Pinpoint the cell where the given text exists, returning its [X, Y] midpoint coordinate. 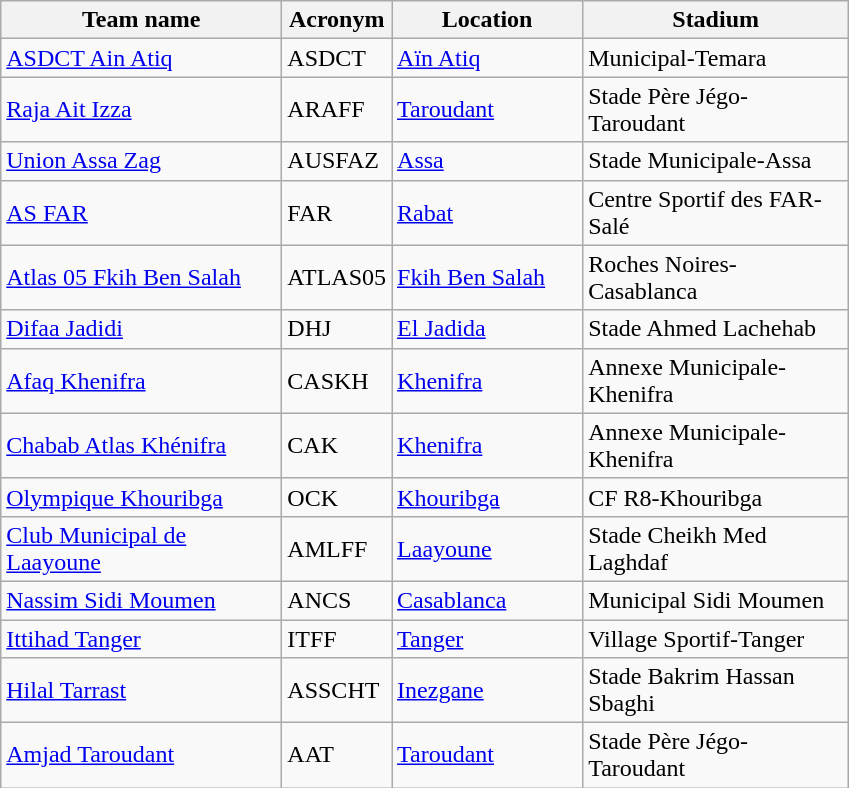
Raja Ait Izza [142, 110]
AS FAR [142, 212]
DHJ [337, 329]
Laayoune [488, 548]
ASSCHT [337, 690]
Atlas 05 Fkih Ben Salah [142, 278]
ITFF [337, 639]
Amjad Taroudant [142, 756]
El Jadida [488, 329]
FAR [337, 212]
CASKH [337, 380]
Rabat [488, 212]
Stade Cheikh Med Laghdaf [716, 548]
OCK [337, 497]
Difaa Jadidi [142, 329]
Village Sportif-Tanger [716, 639]
ASDCT [337, 58]
ASDCT Ain Atiq [142, 58]
Union Assa Zag [142, 161]
Stade Bakrim Hassan Sbaghi [716, 690]
ATLAS05 [337, 278]
Olympique Khouribga [142, 497]
Municipal-Temara [716, 58]
Afaq Khenifra [142, 380]
Aïn Atiq [488, 58]
Nassim Sidi Moumen [142, 600]
Stade Municipale-Assa [716, 161]
Centre Sportif des FAR-Salé [716, 212]
Team name [142, 20]
AAT [337, 756]
ARAFF [337, 110]
Hilal Tarrast [142, 690]
Fkih Ben Salah [488, 278]
Inezgane [488, 690]
Casablanca [488, 600]
Stadium [716, 20]
Tanger [488, 639]
Municipal Sidi Moumen [716, 600]
Ittihad Tanger [142, 639]
Roches Noires-Casablanca [716, 278]
Khouribga [488, 497]
Stade Ahmed Lachehab [716, 329]
Club Municipal de Laayoune [142, 548]
Assa [488, 161]
CF R8-Khouribga [716, 497]
AMLFF [337, 548]
ANCS [337, 600]
Chabab Atlas Khénifra [142, 446]
Acronym [337, 20]
CAK [337, 446]
AUSFAZ [337, 161]
Location [488, 20]
